Output the [X, Y] coordinate of the center of the cell containing the given text.  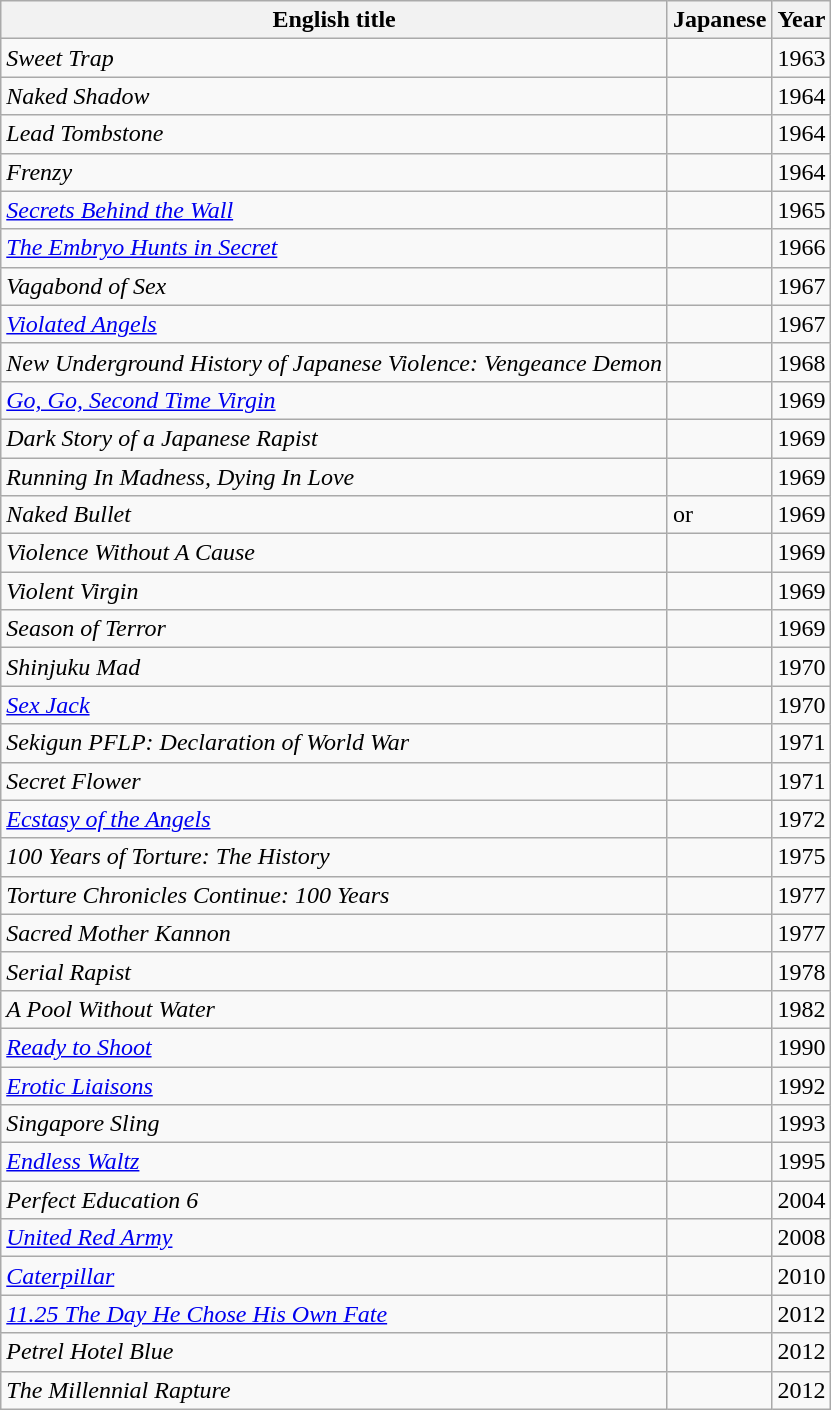
Violent Virgin [334, 591]
1966 [802, 248]
Ecstasy of the Angels [334, 819]
United Red Army [334, 1238]
Erotic Liaisons [334, 1085]
Frenzy [334, 172]
Secrets Behind the Wall [334, 210]
1978 [802, 971]
Year [802, 20]
1972 [802, 819]
1993 [802, 1124]
1992 [802, 1085]
English title [334, 20]
Caterpillar [334, 1276]
2004 [802, 1200]
Vagabond of Sex [334, 286]
Sex Jack [334, 705]
Shinjuku Mad [334, 667]
Sacred Mother Kannon [334, 933]
1965 [802, 210]
Running In Madness, Dying In Love [334, 477]
2010 [802, 1276]
Serial Rapist [334, 971]
Lead Tombstone [334, 134]
A Pool Without Water [334, 1009]
Petrel Hotel Blue [334, 1352]
Ready to Shoot [334, 1047]
Perfect Education 6 [334, 1200]
or [719, 515]
Japanese [719, 20]
2008 [802, 1238]
1995 [802, 1162]
1990 [802, 1047]
1975 [802, 857]
Violence Without A Cause [334, 553]
Violated Angels [334, 324]
100 Years of Torture: The History [334, 857]
Sekigun PFLP: Declaration of World War [334, 743]
Torture Chronicles Continue: 100 Years [334, 895]
Go, Go, Second Time Virgin [334, 400]
Sweet Trap [334, 58]
Endless Waltz [334, 1162]
Singapore Sling [334, 1124]
Naked Shadow [334, 96]
The Embryo Hunts in Secret [334, 248]
Dark Story of a Japanese Rapist [334, 438]
1963 [802, 58]
Naked Bullet [334, 515]
The Millennial Rapture [334, 1390]
Season of Terror [334, 629]
1982 [802, 1009]
1968 [802, 362]
Secret Flower [334, 781]
New Underground History of Japanese Violence: Vengeance Demon [334, 362]
11.25 The Day He Chose His Own Fate [334, 1314]
